Locate the cell with the specified text and output its (X, Y) center coordinate. 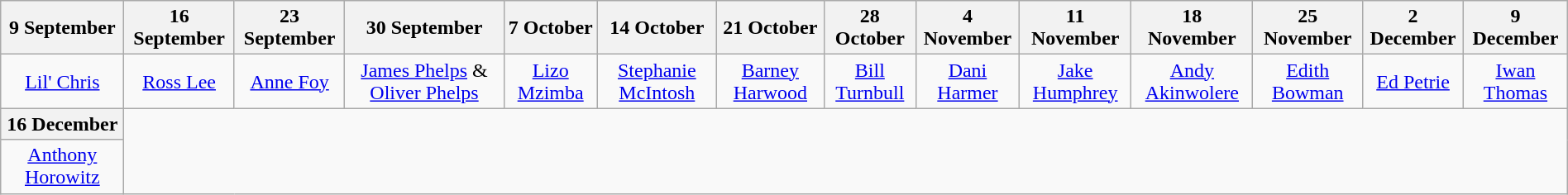
16 September (179, 28)
Lizo Mzimba (551, 81)
Barney Harwood (770, 81)
18 November (1193, 28)
Stephanie McIntosh (657, 81)
Andy Akinwolere (1193, 81)
30 September (424, 28)
Ross Lee (179, 81)
James Phelps & Oliver Phelps (424, 81)
21 October (770, 28)
Iwan Thomas (1516, 81)
16 December (63, 124)
Edith Bowman (1308, 81)
11 November (1075, 28)
4 November (968, 28)
9 September (63, 28)
Anne Foy (289, 81)
23 September (289, 28)
Lil' Chris (63, 81)
Bill Turnbull (870, 81)
Jake Humphrey (1075, 81)
Ed Petrie (1413, 81)
7 October (551, 28)
14 October (657, 28)
2 December (1413, 28)
25 November (1308, 28)
28 October (870, 28)
9 December (1516, 28)
Dani Harmer (968, 81)
Anthony Horowitz (63, 167)
